Pinpoint the cell where the given text exists, returning its (X, Y) midpoint coordinate. 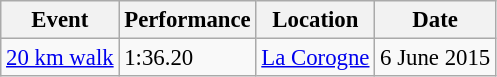
Date (436, 20)
Performance (188, 20)
20 km walk (60, 58)
Event (60, 20)
1:36.20 (188, 58)
6 June 2015 (436, 58)
Location (316, 20)
La Corogne (316, 58)
